Identify which cell holds the provided text, then report its (x, y) central coordinate. 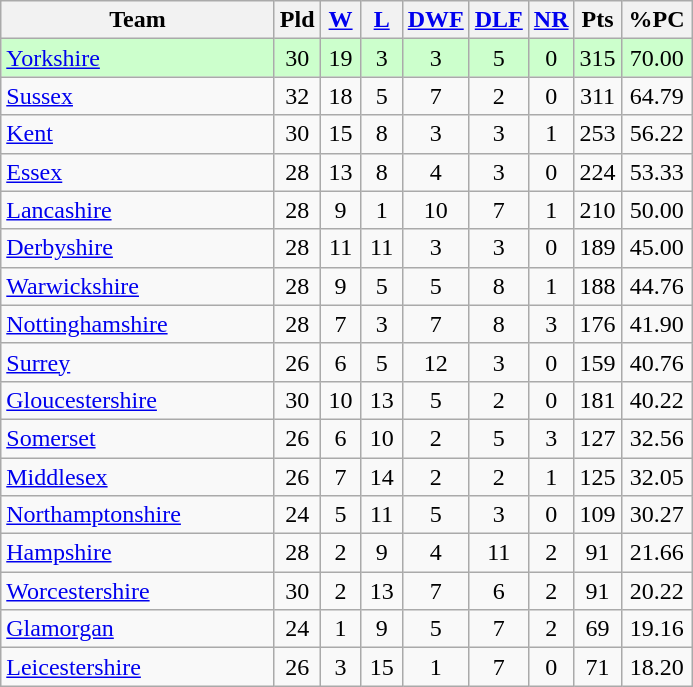
40.22 (656, 400)
70.00 (656, 58)
Kent (138, 134)
50.00 (656, 210)
315 (598, 58)
Warwickshire (138, 286)
32 (297, 96)
Nottinghamshire (138, 324)
181 (598, 400)
L (382, 20)
Surrey (138, 362)
Middlesex (138, 477)
41.90 (656, 324)
14 (382, 477)
Sussex (138, 96)
Hampshire (138, 553)
W (340, 20)
Worcestershire (138, 591)
188 (598, 286)
Northamptonshire (138, 515)
127 (598, 438)
19.16 (656, 629)
125 (598, 477)
Leicestershire (138, 667)
18.20 (656, 667)
Pts (598, 20)
20.22 (656, 591)
210 (598, 210)
224 (598, 172)
56.22 (656, 134)
%PC (656, 20)
64.79 (656, 96)
12 (436, 362)
44.76 (656, 286)
21.66 (656, 553)
109 (598, 515)
176 (598, 324)
Glamorgan (138, 629)
71 (598, 667)
45.00 (656, 248)
Derbyshire (138, 248)
DWF (436, 20)
NR (551, 20)
311 (598, 96)
Yorkshire (138, 58)
DLF (498, 20)
189 (598, 248)
Essex (138, 172)
19 (340, 58)
Gloucestershire (138, 400)
Team (138, 20)
53.33 (656, 172)
18 (340, 96)
32.56 (656, 438)
253 (598, 134)
Somerset (138, 438)
159 (598, 362)
32.05 (656, 477)
Pld (297, 20)
Lancashire (138, 210)
30.27 (656, 515)
69 (598, 629)
40.76 (656, 362)
